Return the [X, Y] coordinate for the center point of the cell that contains the specified text.  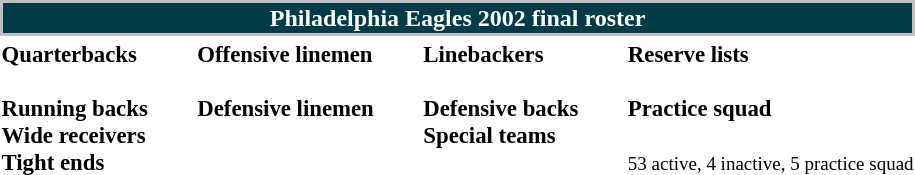
Philadelphia Eagles 2002 final roster [458, 18]
